Scan for the cell matching the given text and deliver its (x, y) coordinate at center. 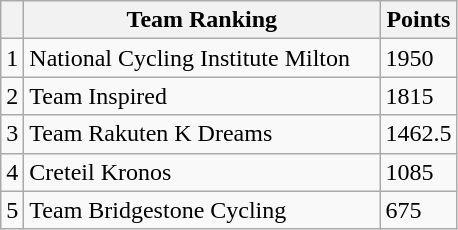
1815 (418, 96)
Creteil Kronos (202, 172)
Points (418, 20)
4 (12, 172)
Team Rakuten K Dreams (202, 134)
2 (12, 96)
National Cycling Institute Milton (202, 58)
Team Ranking (202, 20)
675 (418, 210)
5 (12, 210)
1085 (418, 172)
Team Inspired (202, 96)
3 (12, 134)
Team Bridgestone Cycling (202, 210)
1950 (418, 58)
1462.5 (418, 134)
1 (12, 58)
